For the text-containing cell, return its midpoint in (X, Y) coordinate format. 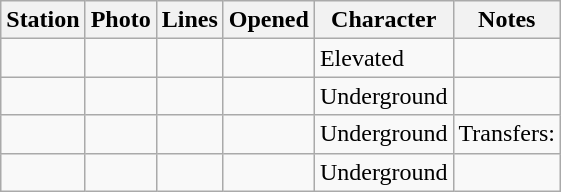
Notes (507, 20)
Character (384, 20)
Transfers: (507, 134)
Station (43, 20)
Lines (190, 20)
Elevated (384, 58)
Opened (268, 20)
Photo (120, 20)
